Return the [X, Y] coordinate for the center point of the cell that contains the specified text.  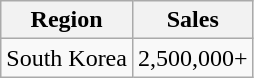
Region [67, 20]
2,500,000+ [192, 58]
South Korea [67, 58]
Sales [192, 20]
